Return the (x, y) coordinate for the center point of the cell that contains the specified text.  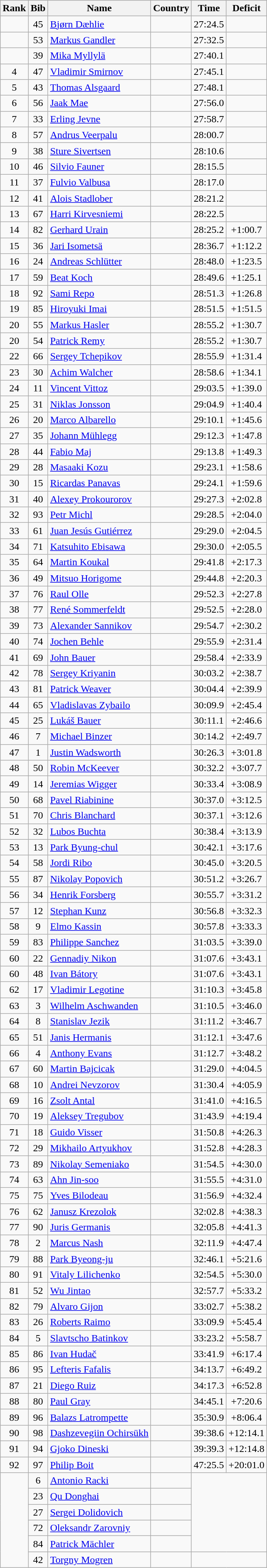
Gerhard Urain (99, 230)
+3:17.6 (246, 847)
+1:40.4 (246, 404)
+3:08.9 (246, 784)
+4:04.5 (246, 1069)
+3:45.8 (246, 990)
+2:04.0 (246, 515)
+2:30.2 (246, 626)
28:48.0 (209, 262)
Nikolay Popovich (99, 879)
Andrus Veerpalu (99, 135)
Roberts Raimo (99, 1322)
+3:26.7 (246, 879)
28:21.2 (209, 198)
33:09.9 (209, 1322)
Vladimir Smirnov (99, 72)
Jochen Behle (99, 641)
Rank (14, 8)
+3:33.3 (246, 926)
Justin Wadsworth (99, 752)
30:11.1 (209, 721)
Name (99, 8)
Alois Stadlober (99, 198)
Patrick Mächler (99, 1544)
28:10.6 (209, 151)
Gennadiy Nikon (99, 958)
32:02.8 (209, 1212)
Guido Visser (99, 1132)
34:45.1 (209, 1401)
Elmo Kassin (99, 926)
+2:20.3 (246, 578)
27:48.1 (209, 87)
32:46.1 (209, 1259)
Sergey Kriyanin (99, 673)
+4:32.4 (246, 1195)
+4:38.3 (246, 1212)
+4:19.4 (246, 1116)
Raul Olle (99, 594)
Mitsuo Horigome (99, 578)
30:57.8 (209, 926)
Stephan Kunz (99, 910)
+6:52.8 (246, 1385)
Bjørn Dæhlie (99, 24)
31:52.8 (209, 1148)
+4:31.0 (246, 1180)
31:11.2 (209, 1021)
27:40.1 (209, 56)
Paul Gray (99, 1401)
Ivan Hudač (99, 1354)
31:10.3 (209, 990)
1 (38, 752)
Oleksandr Zarovniy (99, 1528)
47:25.5 (209, 1464)
Mikhailo Artyukhov (99, 1148)
28:55.9 (209, 356)
+3:07.7 (246, 768)
Marcus Nash (99, 1243)
Chris Blanchard (99, 816)
Jordi Ribo (99, 863)
Ivan Bátory (99, 974)
+6:49.2 (246, 1370)
Deficit (246, 8)
+1:00.7 (246, 230)
Michael Binzer (99, 737)
+1:59.6 (246, 483)
Alvaro Gijon (99, 1306)
Masaaki Kozu (99, 467)
29:04.9 (209, 404)
Alexey Prokourorov (99, 499)
+2:45.4 (246, 705)
+1:49.3 (246, 451)
Stanislav Jezik (99, 1021)
Nikolay Semeniako (99, 1164)
32:05.8 (209, 1227)
+4:41.3 (246, 1227)
30:14.2 (209, 737)
+3:12.6 (246, 816)
+3:20.5 (246, 863)
Alexander Sannikov (99, 626)
Vincent Vittoz (99, 388)
97 (38, 1464)
30:37.1 (209, 816)
+5:58.7 (246, 1338)
39:39.3 (209, 1449)
29:58.4 (209, 657)
+3:46.0 (246, 1006)
29:41.8 (209, 562)
93 (38, 515)
Jeremias Wigger (99, 784)
Wilhelm Aschwanden (99, 1006)
30:55.7 (209, 895)
32:57.7 (209, 1291)
+3:47.6 (246, 1037)
33:23.2 (209, 1338)
31:03.5 (209, 942)
Sergei Dolidovich (99, 1512)
+4:28.3 (246, 1148)
29:24.1 (209, 483)
29:27.3 (209, 499)
31:12.7 (209, 1053)
+2:27.8 (246, 594)
Time (209, 8)
28:51.3 (209, 293)
+3:32.3 (246, 910)
+2:46.6 (246, 721)
Balazs Latrompette (99, 1417)
32:11.9 (209, 1243)
Markus Hasler (99, 325)
+1:51.5 (246, 309)
29:30.0 (209, 547)
31:12.1 (209, 1037)
33:41.9 (209, 1354)
30:09.9 (209, 705)
32:54.5 (209, 1275)
29:52.3 (209, 594)
27:32.5 (209, 40)
Lubos Buchta (99, 831)
2 (38, 1243)
Hiroyuki Imai (99, 309)
+5:38.2 (246, 1306)
Katsuhito Ebisawa (99, 547)
+5:45.4 (246, 1322)
+2:39.9 (246, 689)
Pavel Riabinine (99, 800)
+12:14.1 (246, 1433)
Jari Isometsä (99, 246)
34:13.7 (209, 1370)
Vitaly Lilichenko (99, 1275)
Achim Walcher (99, 372)
+4:30.0 (246, 1164)
Sami Repo (99, 293)
31:41.0 (209, 1101)
Silvio Fauner (99, 166)
28:25.2 (209, 230)
28:58.6 (209, 372)
+12:14.8 (246, 1449)
+1:31.4 (246, 356)
Country (171, 8)
John Bauer (99, 657)
28:36.7 (209, 246)
+1:25.1 (246, 277)
+4:16.5 (246, 1101)
3 (38, 1006)
30:03.2 (209, 673)
Wu Jintao (99, 1291)
Andrei Nevzorov (99, 1085)
31:54.5 (209, 1164)
+5:21.6 (246, 1259)
+3:12.5 (246, 800)
28:17.0 (209, 182)
Philip Boit (99, 1464)
29:54.7 (209, 626)
Park Byung-chul (99, 847)
30:56.8 (209, 910)
33:02.7 (209, 1306)
35:30.9 (209, 1417)
Henrik Forsberg (99, 895)
+2:38.7 (246, 673)
+3:01.8 (246, 752)
30:38.4 (209, 831)
27:24.5 (209, 24)
Marco Albarello (99, 420)
+1:39.0 (246, 388)
28:22.5 (209, 214)
39:38.6 (209, 1433)
30:32.2 (209, 768)
Lukáš Bauer (99, 721)
Mika Myllylä (99, 56)
29:12.3 (209, 435)
Fulvio Valbusa (99, 182)
Martin Bajcicak (99, 1069)
+2:02.8 (246, 499)
+1:45.6 (246, 420)
Juris Germanis (99, 1227)
Dashzevegiin Ochirsükh (99, 1433)
Zsolt Antal (99, 1101)
+2:28.0 (246, 610)
Janis Hermanis (99, 1037)
98 (38, 1433)
30:04.4 (209, 689)
Patrick Weaver (99, 689)
29:44.8 (209, 578)
Sergey Tchepikov (99, 356)
29:23.1 (209, 467)
29:13.8 (209, 451)
Thomas Alsgaard (99, 87)
+2:04.5 (246, 531)
Beat Koch (99, 277)
31:30.4 (209, 1085)
29:52.5 (209, 610)
+4:26.3 (246, 1132)
Vladimir Legotine (99, 990)
Harri Kirvesniemi (99, 214)
Lefteris Fafalis (99, 1370)
Antonio Racki (99, 1481)
+2:49.7 (246, 737)
27:58.7 (209, 119)
Yves Bilodeau (99, 1195)
+8:06.4 (246, 1417)
96 (38, 1417)
27:45.1 (209, 72)
Philippe Sanchez (99, 942)
Ricardas Panavas (99, 483)
Markus Gandler (99, 40)
30:26.3 (209, 752)
+3:13.9 (246, 831)
+3:39.0 (246, 942)
Jaak Mae (99, 103)
Martin Koukal (99, 562)
94 (38, 1449)
Qu Donghai (99, 1496)
31:50.8 (209, 1132)
30:51.2 (209, 879)
95 (38, 1370)
Bib (38, 8)
Park Byeong-ju (99, 1259)
31:29.0 (209, 1069)
+7:20.6 (246, 1401)
+4:05.9 (246, 1085)
61 (38, 531)
28:00.7 (209, 135)
Gjoko Dineski (99, 1449)
Torgny Mogren (99, 1560)
30:42.1 (209, 847)
+3:48.2 (246, 1053)
+2:17.3 (246, 562)
+20:01.0 (246, 1464)
29:03.5 (209, 388)
Johann Mühlegg (99, 435)
Aleksey Tregubov (99, 1116)
Ahn Jin-soo (99, 1180)
31:55.5 (209, 1180)
28:49.6 (209, 277)
21 (38, 1385)
Erling Jevne (99, 119)
+2:05.5 (246, 547)
+1:23.5 (246, 262)
28:15.5 (209, 166)
30:45.0 (209, 863)
+1:47.8 (246, 435)
Janusz Krezolok (99, 1212)
+1:12.2 (246, 246)
Robin McKeever (99, 768)
Diego Ruiz (99, 1385)
Sture Sivertsen (99, 151)
28:51.5 (209, 309)
+3:46.7 (246, 1021)
Juan Jesús Gutiérrez (99, 531)
29:29.0 (209, 531)
31:10.5 (209, 1006)
+2:31.4 (246, 641)
+4:47.4 (246, 1243)
Niklas Jonsson (99, 404)
30:37.0 (209, 800)
30:33.4 (209, 784)
Patrick Remy (99, 341)
31:43.9 (209, 1116)
+2:33.9 (246, 657)
Anthony Evans (99, 1053)
34:17.3 (209, 1385)
+1:58.6 (246, 467)
Andreas Schlütter (99, 262)
+1:34.1 (246, 372)
+6:17.4 (246, 1354)
Fabio Maj (99, 451)
Petr Michl (99, 515)
Slavtscho Batinkov (99, 1338)
29:10.1 (209, 420)
31:56.9 (209, 1195)
29:28.5 (209, 515)
+3:31.2 (246, 895)
29:55.9 (209, 641)
+5:30.0 (246, 1275)
+1:26.8 (246, 293)
+5:33.2 (246, 1291)
René Sommerfeldt (99, 610)
27:56.0 (209, 103)
Vladislavas Zybailo (99, 705)
